Scan for the cell matching the given text and deliver its (X, Y) coordinate at center. 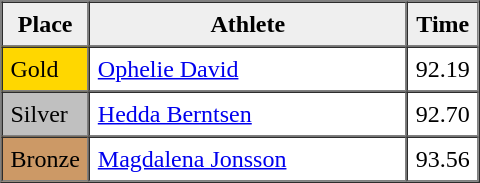
Magdalena Jonsson (248, 158)
Silver (46, 114)
Gold (46, 68)
Place (46, 24)
92.70 (443, 114)
Time (443, 24)
Athlete (248, 24)
93.56 (443, 158)
Bronze (46, 158)
92.19 (443, 68)
Hedda Berntsen (248, 114)
Ophelie David (248, 68)
